Pinpoint the cell where the given text exists, returning its [X, Y] midpoint coordinate. 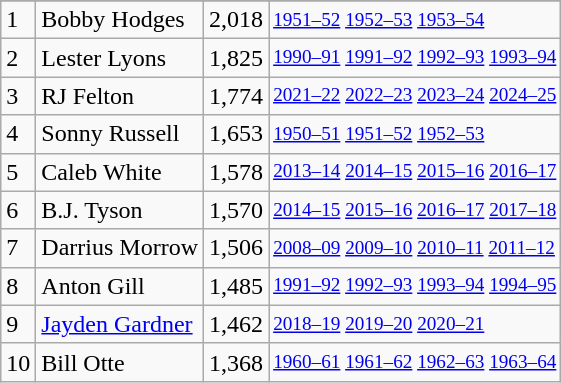
1,774 [236, 96]
8 [18, 286]
1,570 [236, 210]
1990–91 1991–92 1992–93 1993–94 [415, 58]
2018–19 2019–20 2020–21 [415, 324]
6 [18, 210]
9 [18, 324]
Sonny Russell [120, 134]
3 [18, 96]
1,485 [236, 286]
1,368 [236, 362]
1,653 [236, 134]
Bobby Hodges [120, 20]
2008–09 2009–10 2010–11 2011–12 [415, 248]
1,578 [236, 172]
Jayden Gardner [120, 324]
1991–92 1992–93 1993–94 1994–95 [415, 286]
7 [18, 248]
2 [18, 58]
10 [18, 362]
1950–51 1951–52 1952–53 [415, 134]
4 [18, 134]
2,018 [236, 20]
1 [18, 20]
1,462 [236, 324]
Bill Otte [120, 362]
1,825 [236, 58]
5 [18, 172]
2021–22 2022–23 2023–24 2024–25 [415, 96]
1951–52 1952–53 1953–54 [415, 20]
Lester Lyons [120, 58]
1,506 [236, 248]
B.J. Tyson [120, 210]
1960–61 1961–62 1962–63 1963–64 [415, 362]
Caleb White [120, 172]
2013–14 2014–15 2015–16 2016–17 [415, 172]
RJ Felton [120, 96]
Anton Gill [120, 286]
2014–15 2015–16 2016–17 2017–18 [415, 210]
Darrius Morrow [120, 248]
